Capture the cell that displays the provided text and extract its (X, Y) central coordinate. 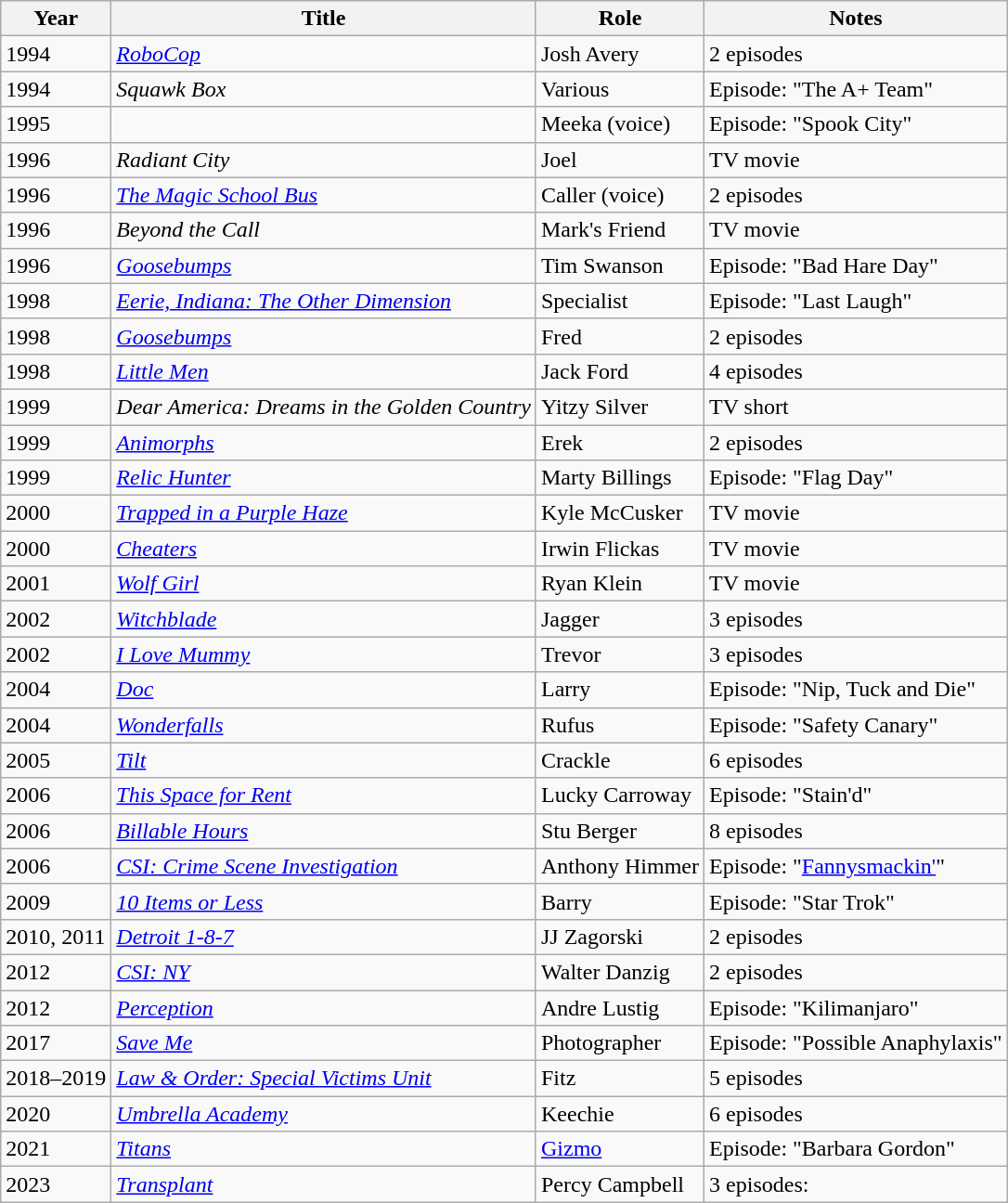
Larry (620, 690)
Episode: "Last Laugh" (856, 301)
Percy Campbell (620, 1184)
Relic Hunter (324, 478)
Photographer (620, 1043)
Perception (324, 1007)
This Space for Rent (324, 796)
Billable Hours (324, 831)
Dear America: Dreams in the Golden Country (324, 407)
The Magic School Bus (324, 195)
Jagger (620, 619)
Kyle McCusker (620, 513)
Tim Swanson (620, 265)
Caller (voice) (620, 195)
Episode: "Possible Anaphylaxis" (856, 1043)
Doc (324, 690)
Yitzy Silver (620, 407)
Episode: "Stain'd" (856, 796)
Witchblade (324, 619)
Episode: "Kilimanjaro" (856, 1007)
Various (620, 89)
Barry (620, 901)
5 episodes (856, 1079)
Title (324, 19)
Little Men (324, 371)
Episode: "Safety Canary" (856, 725)
Wonderfalls (324, 725)
Umbrella Academy (324, 1114)
Episode: "Bad Hare Day" (856, 265)
Episode: "The A+ Team" (856, 89)
Walter Danzig (620, 972)
Marty Billings (620, 478)
Detroit 1-8-7 (324, 937)
Animorphs (324, 443)
Meeka (voice) (620, 124)
8 episodes (856, 831)
Episode: "Fannysmackin'" (856, 866)
Andre Lustig (620, 1007)
CSI: Crime Scene Investigation (324, 866)
Jack Ford (620, 371)
Specialist (620, 301)
2017 (56, 1043)
Josh Avery (620, 54)
2021 (56, 1149)
Eerie, Indiana: The Other Dimension (324, 301)
Episode: "Star Trok" (856, 901)
Episode: "Nip, Tuck and Die" (856, 690)
Episode: "Barbara Gordon" (856, 1149)
Year (56, 19)
2023 (56, 1184)
Transplant (324, 1184)
Mark's Friend (620, 230)
I Love Mummy (324, 654)
2010, 2011 (56, 937)
Irwin Flickas (620, 549)
Wolf Girl (324, 584)
Cheaters (324, 549)
3 episodes: (856, 1184)
Role (620, 19)
Keechie (620, 1114)
2001 (56, 584)
Stu Berger (620, 831)
Titans (324, 1149)
Save Me (324, 1043)
Tilt (324, 760)
Gizmo (620, 1149)
1995 (56, 124)
Crackle (620, 760)
Erek (620, 443)
Anthony Himmer (620, 866)
Radiant City (324, 160)
Rufus (620, 725)
2018–2019 (56, 1079)
TV short (856, 407)
2009 (56, 901)
Episode: "Spook City" (856, 124)
Fitz (620, 1079)
Notes (856, 19)
Episode: "Flag Day" (856, 478)
Trevor (620, 654)
Beyond the Call (324, 230)
2020 (56, 1114)
Squawk Box (324, 89)
Trapped in a Purple Haze (324, 513)
Ryan Klein (620, 584)
10 Items or Less (324, 901)
Lucky Carroway (620, 796)
Joel (620, 160)
RoboCop (324, 54)
2005 (56, 760)
Law & Order: Special Victims Unit (324, 1079)
Fred (620, 336)
JJ Zagorski (620, 937)
4 episodes (856, 371)
CSI: NY (324, 972)
